Return the [X, Y] coordinate for the center point of the cell that contains the specified text.  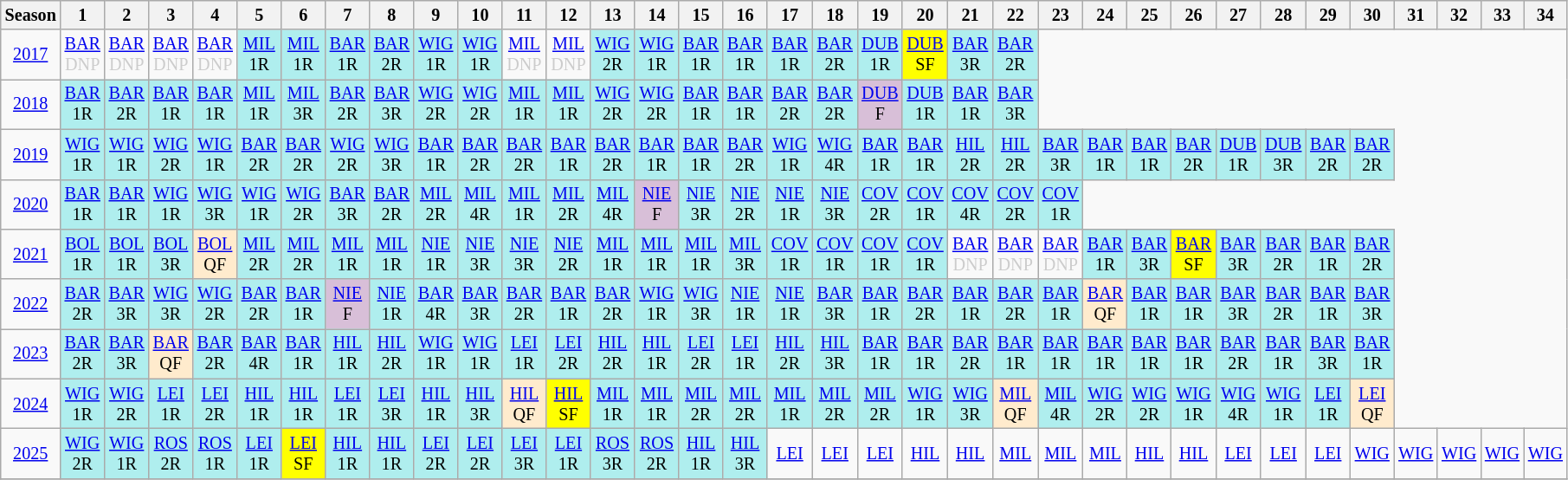
LEIQF [1371, 404]
7 [348, 16]
28 [1283, 16]
BOL3R [171, 255]
22 [1016, 16]
LEISF [303, 454]
MILQF [1016, 404]
27 [1238, 16]
34 [1545, 16]
33 [1502, 16]
19 [880, 16]
2018 [31, 105]
2021 [31, 255]
ROS1R [215, 454]
5 [260, 16]
Season [31, 16]
2024 [31, 404]
31 [1416, 16]
2020 [31, 204]
ROS3R [613, 454]
3 [171, 16]
HILSF [568, 404]
15 [701, 16]
32 [1459, 16]
HILQF [525, 404]
11 [525, 16]
2023 [31, 354]
18 [835, 16]
BOLQF [215, 255]
4 [215, 16]
2017 [31, 55]
1 [83, 16]
23 [1061, 16]
16 [745, 16]
BARSF [1193, 255]
2022 [31, 304]
2025 [31, 454]
24 [1105, 16]
COV4R [971, 204]
12 [568, 16]
DUB3R [1283, 154]
20 [925, 16]
2 [126, 16]
DUBF [880, 105]
13 [613, 16]
30 [1371, 16]
9 [436, 16]
29 [1328, 16]
8 [391, 16]
6 [303, 16]
17 [790, 16]
14 [656, 16]
2019 [31, 154]
25 [1150, 16]
26 [1193, 16]
21 [971, 16]
10 [480, 16]
DUBSF [925, 55]
